Identify which cell holds the provided text, then report its (X, Y) central coordinate. 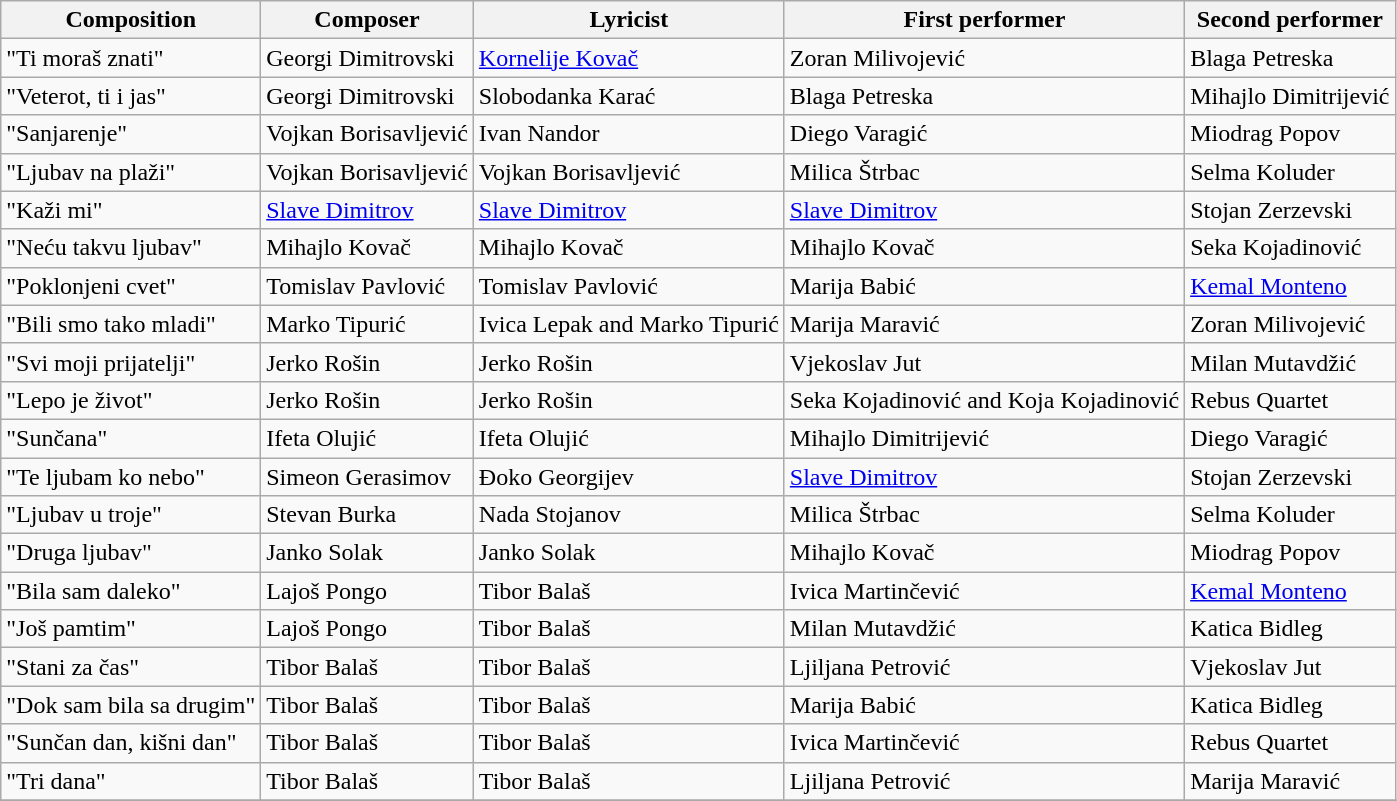
Nada Stojanov (628, 515)
"Ljubav u troje" (131, 515)
Stevan Burka (368, 515)
"Tri dana" (131, 781)
Ivan Nandor (628, 134)
"Dok sam bila sa drugim" (131, 705)
First performer (984, 20)
Seka Kojadinović and Koja Kojadinović (984, 400)
Đoko Georgijev (628, 477)
Composition (131, 20)
"Ljubav na plaži" (131, 172)
"Druga ljubav" (131, 553)
"Veterot, ti i jas" (131, 96)
"Sunčana" (131, 438)
"Još pamtim" (131, 629)
Lyricist (628, 20)
Slobodanka Karać (628, 96)
"Bila sam daleko" (131, 591)
"Sanjarenje" (131, 134)
"Poklonjeni cvet" (131, 286)
"Lepo je život" (131, 400)
Marko Tipurić (368, 324)
Kornelije Kovač (628, 58)
"Te ljubam ko nebo" (131, 477)
Seka Kojadinović (1290, 248)
Simeon Gerasimov (368, 477)
"Stani za čas" (131, 667)
Second performer (1290, 20)
"Svi moji prijatelji" (131, 362)
Ivica Lepak and Marko Tipurić (628, 324)
"Kaži mi" (131, 210)
"Ti moraš znati" (131, 58)
"Sunčan dan, kišni dan" (131, 743)
"Neću takvu ljubav" (131, 248)
Composer (368, 20)
"Bili smo tako mladi" (131, 324)
